From the cell containing the given text, extract its center point as [x, y] coordinate. 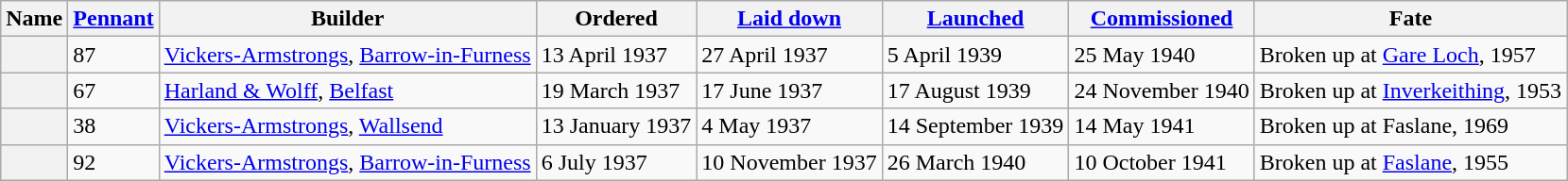
26 March 1940 [975, 162]
19 March 1937 [616, 90]
17 August 1939 [975, 90]
25 May 1940 [1162, 55]
10 November 1937 [789, 162]
13 April 1937 [616, 55]
87 [113, 55]
Ordered [616, 19]
Broken up at Faslane, 1955 [1410, 162]
Laid down [789, 19]
Commissioned [1162, 19]
Broken up at Faslane, 1969 [1410, 126]
Broken up at Gare Loch, 1957 [1410, 55]
38 [113, 126]
27 April 1937 [789, 55]
Launched [975, 19]
14 May 1941 [1162, 126]
Broken up at Inverkeithing, 1953 [1410, 90]
6 July 1937 [616, 162]
Builder [348, 19]
Vickers-Armstrongs, Wallsend [348, 126]
13 January 1937 [616, 126]
5 April 1939 [975, 55]
14 September 1939 [975, 126]
67 [113, 90]
10 October 1941 [1162, 162]
17 June 1937 [789, 90]
4 May 1937 [789, 126]
92 [113, 162]
Name [34, 19]
24 November 1940 [1162, 90]
Pennant [113, 19]
Harland & Wolff, Belfast [348, 90]
Fate [1410, 19]
